Extract the (X, Y) coordinate from the center of the cell holding the provided text.  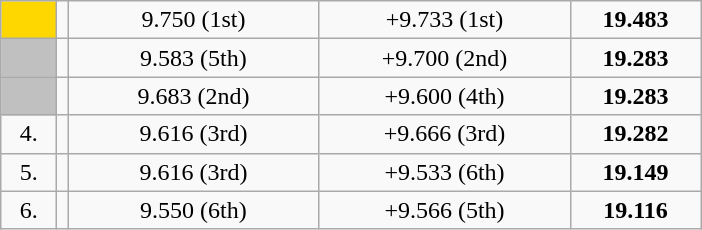
5. (29, 172)
4. (29, 134)
+9.666 (3rd) (444, 134)
+9.733 (1st) (444, 20)
19.116 (636, 210)
9.683 (2nd) (194, 96)
19.483 (636, 20)
9.550 (6th) (194, 210)
9.750 (1st) (194, 20)
+9.566 (5th) (444, 210)
9.583 (5th) (194, 58)
+9.700 (2nd) (444, 58)
6. (29, 210)
+9.600 (4th) (444, 96)
19.149 (636, 172)
19.282 (636, 134)
+9.533 (6th) (444, 172)
